Capture the cell that displays the provided text and extract its (x, y) central coordinate. 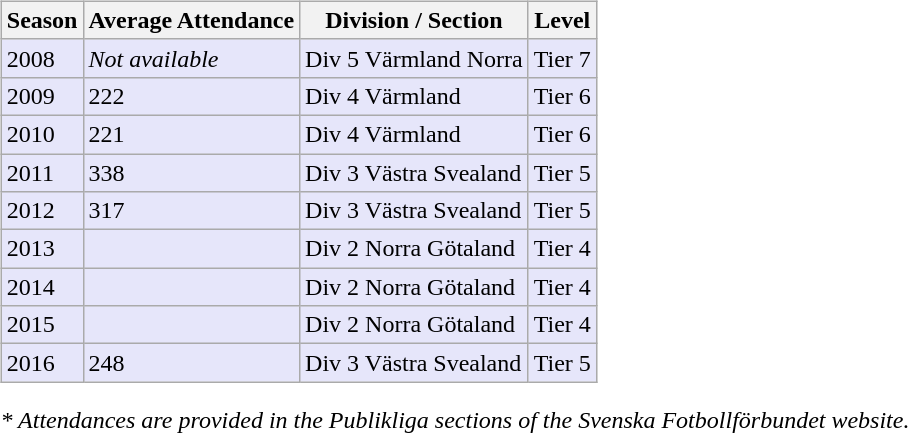
Tier 7 (562, 58)
Div 5 Värmland Norra (414, 58)
Division / Section (414, 20)
2014 (42, 287)
Not available (192, 58)
317 (192, 211)
221 (192, 134)
2009 (42, 96)
2011 (42, 173)
2008 (42, 58)
248 (192, 363)
2012 (42, 211)
338 (192, 173)
2015 (42, 325)
2016 (42, 363)
2010 (42, 134)
Level (562, 20)
222 (192, 96)
2013 (42, 249)
Average Attendance (192, 20)
Season (42, 20)
